Return [X, Y] of the center of cell containing provided text 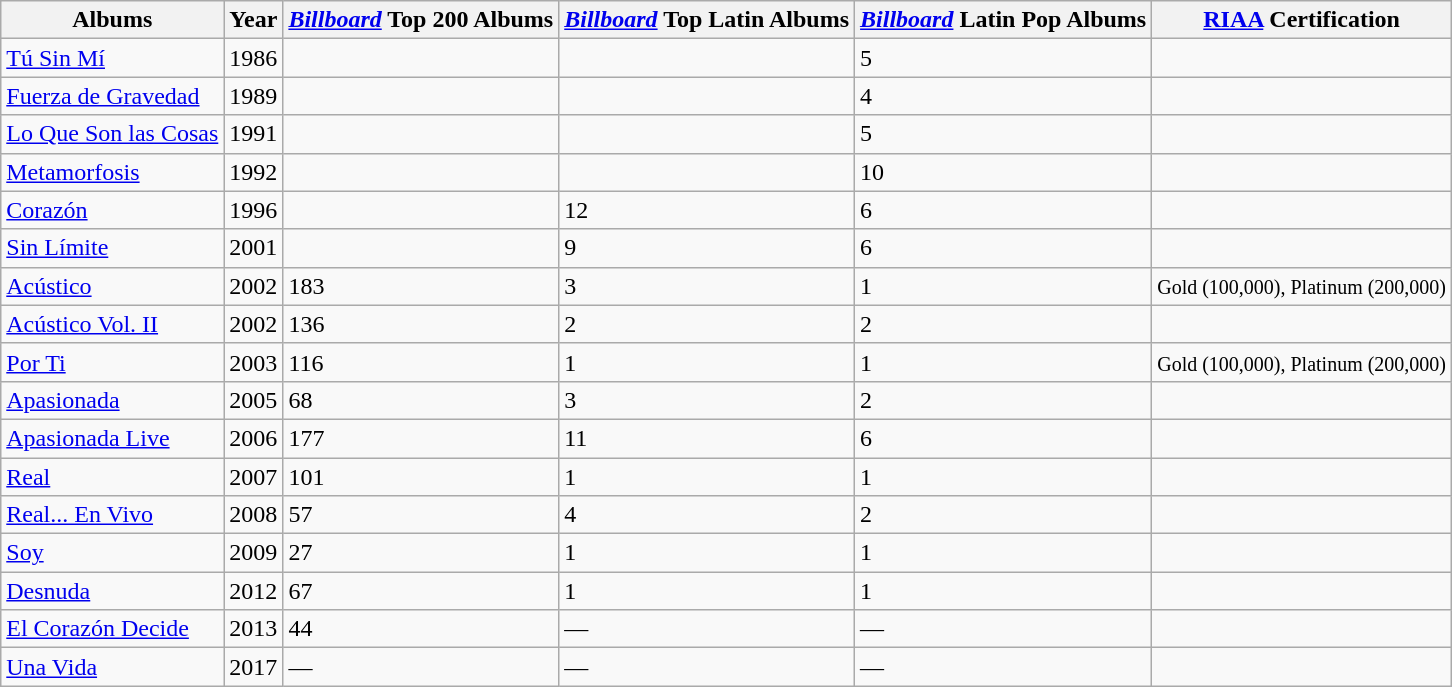
2017 [254, 667]
Billboard Top Latin Albums [707, 20]
Albums [112, 20]
101 [421, 477]
2009 [254, 553]
2012 [254, 591]
116 [421, 362]
177 [421, 438]
Una Vida [112, 667]
1989 [254, 96]
Desnuda [112, 591]
27 [421, 553]
2003 [254, 362]
9 [707, 248]
Soy [112, 553]
Real... En Vivo [112, 515]
Tú Sin Mí [112, 58]
44 [421, 629]
12 [707, 210]
Acústico [112, 286]
1986 [254, 58]
Fuerza de Gravedad [112, 96]
Year [254, 20]
57 [421, 515]
2001 [254, 248]
Sin Límite [112, 248]
2008 [254, 515]
1992 [254, 172]
136 [421, 324]
Por Ti [112, 362]
2007 [254, 477]
RIAA Certification [1302, 20]
Lo Que Son las Cosas [112, 134]
El Corazón Decide [112, 629]
Apasionada [112, 400]
68 [421, 400]
2013 [254, 629]
10 [1004, 172]
Metamorfosis [112, 172]
1991 [254, 134]
Billboard Latin Pop Albums [1004, 20]
Corazón [112, 210]
1996 [254, 210]
Real [112, 477]
67 [421, 591]
2005 [254, 400]
2006 [254, 438]
Apasionada Live [112, 438]
Acústico Vol. II [112, 324]
183 [421, 286]
Billboard Top 200 Albums [421, 20]
11 [707, 438]
